Return [X, Y] of the center of cell containing provided text 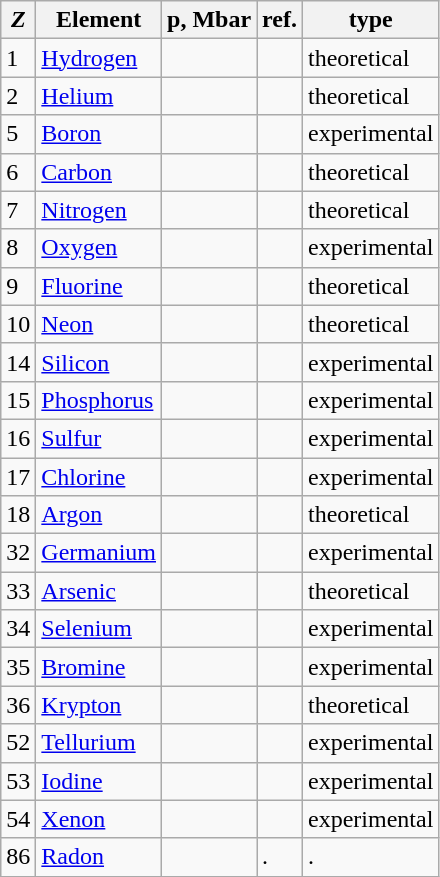
Nitrogen [99, 210]
Bromine [99, 667]
86 [18, 857]
53 [18, 781]
36 [18, 705]
Phosphorus [99, 400]
p, Mbar [210, 20]
34 [18, 629]
14 [18, 362]
15 [18, 400]
1 [18, 58]
Argon [99, 515]
Sulfur [99, 438]
35 [18, 667]
2 [18, 96]
Neon [99, 324]
Germanium [99, 553]
ref. [280, 20]
Helium [99, 96]
Xenon [99, 819]
Hydrogen [99, 58]
Arsenic [99, 591]
6 [18, 172]
17 [18, 477]
Chlorine [99, 477]
Element [99, 20]
Carbon [99, 172]
18 [18, 515]
33 [18, 591]
32 [18, 553]
Fluorine [99, 286]
Silicon [99, 362]
16 [18, 438]
type [371, 20]
Selenium [99, 629]
Iodine [99, 781]
10 [18, 324]
8 [18, 248]
Tellurium [99, 743]
5 [18, 134]
54 [18, 819]
Oxygen [99, 248]
Krypton [99, 705]
9 [18, 286]
52 [18, 743]
Radon [99, 857]
7 [18, 210]
Boron [99, 134]
Z [18, 20]
